Locate the cell with the specified text and output its [X, Y] center coordinate. 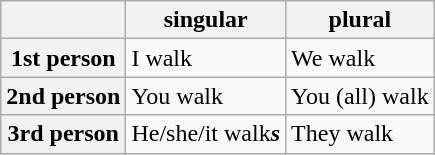
We walk [360, 58]
You (all) walk [360, 96]
3rd person [64, 134]
singular [206, 20]
2nd person [64, 96]
He/she/it walks [206, 134]
I walk [206, 58]
plural [360, 20]
They walk [360, 134]
You walk [206, 96]
1st person [64, 58]
